Return the [X, Y] coordinate for the center point of the cell that contains the specified text.  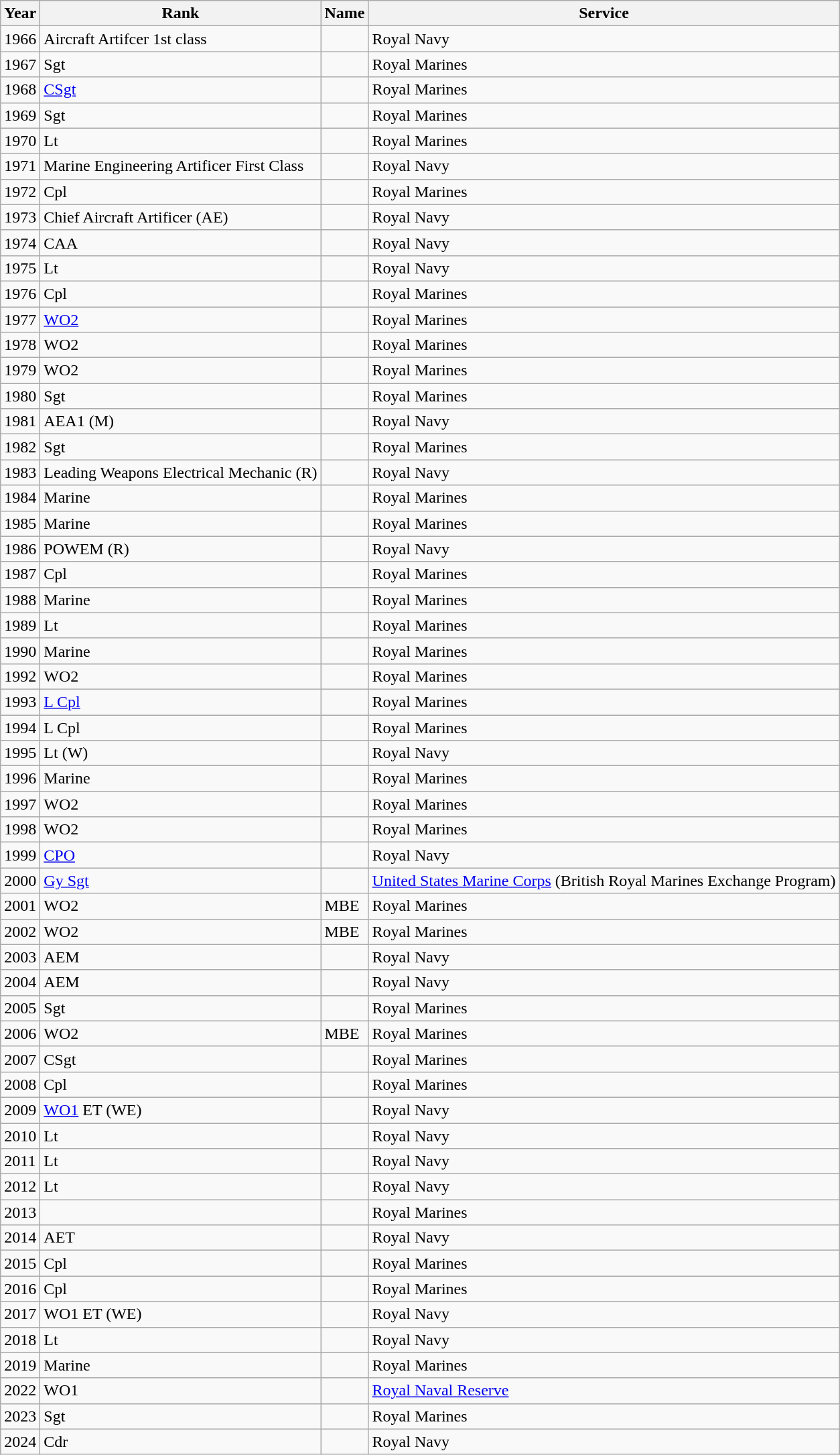
Royal Naval Reserve [604, 1391]
Cdr [181, 1442]
1967 [20, 64]
2003 [20, 957]
Aircraft Artifcer 1st class [181, 39]
2013 [20, 1212]
Lt (W) [181, 753]
1986 [20, 549]
1992 [20, 676]
1998 [20, 830]
1989 [20, 625]
1978 [20, 345]
2019 [20, 1365]
2017 [20, 1314]
1987 [20, 574]
1988 [20, 600]
POWEM (R) [181, 549]
1973 [20, 217]
Leading Weapons Electrical Mechanic (R) [181, 472]
AEA1 (M) [181, 422]
1999 [20, 855]
CAA [181, 243]
2015 [20, 1263]
2006 [20, 1033]
2010 [20, 1136]
2018 [20, 1340]
1990 [20, 651]
2016 [20, 1289]
AET [181, 1238]
1981 [20, 422]
2022 [20, 1391]
1995 [20, 753]
1980 [20, 396]
2002 [20, 932]
Name [344, 13]
1969 [20, 115]
1975 [20, 268]
Year [20, 13]
Rank [181, 13]
WO1 [181, 1391]
Marine Engineering Artificer First Class [181, 166]
2000 [20, 881]
2009 [20, 1110]
2001 [20, 906]
2011 [20, 1161]
1974 [20, 243]
1976 [20, 294]
2007 [20, 1059]
1996 [20, 779]
2004 [20, 983]
1993 [20, 702]
1983 [20, 472]
1979 [20, 371]
United States Marine Corps (British Royal Marines Exchange Program) [604, 881]
Gy Sgt [181, 881]
2005 [20, 1008]
1994 [20, 727]
2023 [20, 1416]
Chief Aircraft Artificer (AE) [181, 217]
2014 [20, 1238]
1970 [20, 141]
CPO [181, 855]
1997 [20, 804]
1966 [20, 39]
Service [604, 13]
2024 [20, 1442]
1985 [20, 523]
1971 [20, 166]
2008 [20, 1084]
1977 [20, 320]
1972 [20, 192]
1968 [20, 90]
1984 [20, 498]
2012 [20, 1187]
1982 [20, 447]
